Return (x, y) of the center of cell containing provided text 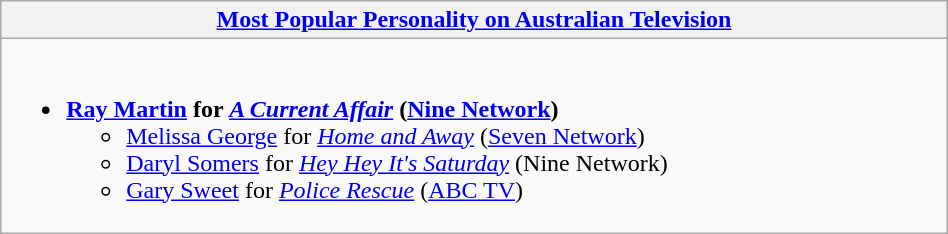
Most Popular Personality on Australian Television (474, 20)
